Search for the cell housing the specified text and yield its (X, Y) center coordinate. 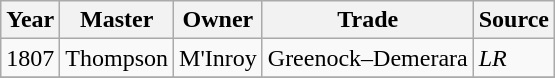
Year (30, 20)
Trade (368, 20)
Thompson (117, 58)
Owner (218, 20)
1807 (30, 58)
Master (117, 20)
Greenock–Demerara (368, 58)
Source (514, 20)
LR (514, 58)
M'Inroy (218, 58)
